Determine the [X, Y] coordinate at the center of the cell enclosing the given text.  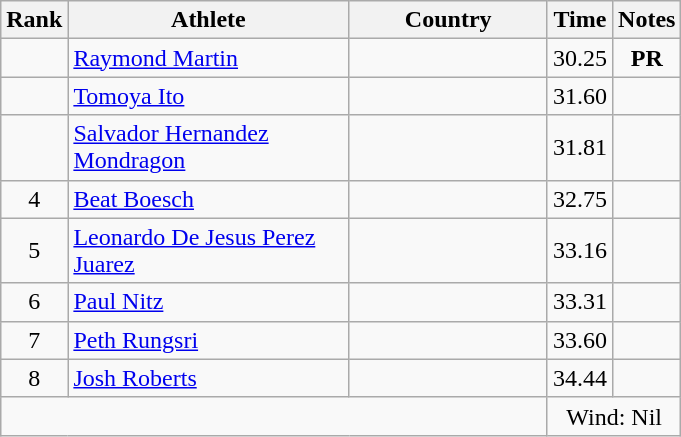
Wind: Nil [614, 416]
Country [448, 20]
Athlete [208, 20]
Rank [34, 20]
Notes [647, 20]
33.60 [580, 340]
33.16 [580, 250]
Raymond Martin [208, 58]
33.31 [580, 302]
Salvador Hernandez Mondragon [208, 148]
30.25 [580, 58]
Tomoya Ito [208, 96]
Josh Roberts [208, 378]
8 [34, 378]
31.81 [580, 148]
31.60 [580, 96]
34.44 [580, 378]
Paul Nitz [208, 302]
Leonardo De Jesus Perez Juarez [208, 250]
7 [34, 340]
PR [647, 58]
Time [580, 20]
4 [34, 199]
5 [34, 250]
Peth Rungsri [208, 340]
32.75 [580, 199]
Beat Boesch [208, 199]
6 [34, 302]
